Pinpoint the cell where the given text exists, returning its (X, Y) midpoint coordinate. 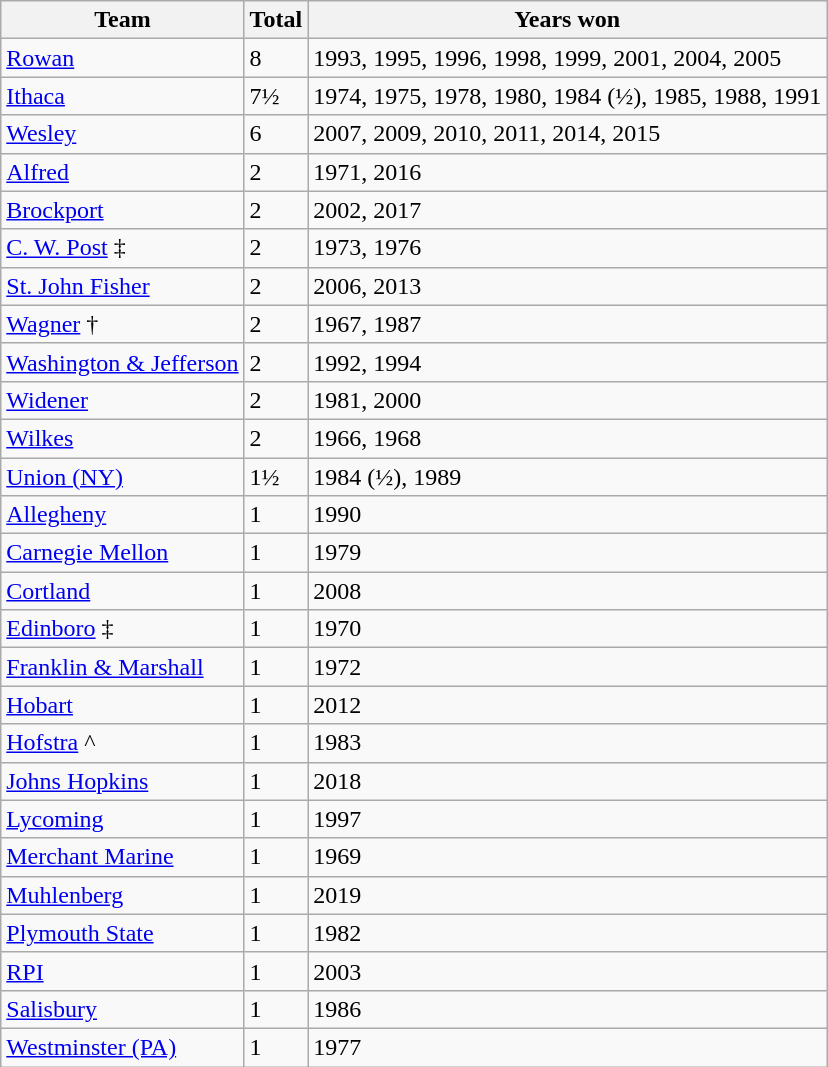
Ithaca (122, 96)
Salisbury (122, 1009)
Wesley (122, 134)
7½ (276, 96)
Wilkes (122, 438)
2003 (568, 971)
1974, 1975, 1978, 1980, 1984 (½), 1985, 1988, 1991 (568, 96)
1966, 1968 (568, 438)
Hofstra ^ (122, 743)
1971, 2016 (568, 172)
Franklin & Marshall (122, 667)
1982 (568, 933)
2007, 2009, 2010, 2011, 2014, 2015 (568, 134)
Allegheny (122, 515)
Rowan (122, 58)
Wagner † (122, 324)
Edinboro ‡ (122, 629)
1½ (276, 477)
Washington & Jefferson (122, 362)
2018 (568, 781)
1983 (568, 743)
1993, 1995, 1996, 1998, 1999, 2001, 2004, 2005 (568, 58)
1990 (568, 515)
Carnegie Mellon (122, 553)
2006, 2013 (568, 286)
1986 (568, 1009)
1977 (568, 1047)
Years won (568, 20)
1969 (568, 857)
1984 (½), 1989 (568, 477)
6 (276, 134)
1979 (568, 553)
2019 (568, 895)
Union (NY) (122, 477)
Johns Hopkins (122, 781)
Team (122, 20)
2012 (568, 705)
Lycoming (122, 819)
2008 (568, 591)
1967, 1987 (568, 324)
1981, 2000 (568, 400)
RPI (122, 971)
1973, 1976 (568, 248)
Total (276, 20)
Merchant Marine (122, 857)
1992, 1994 (568, 362)
1997 (568, 819)
8 (276, 58)
1970 (568, 629)
Widener (122, 400)
Cortland (122, 591)
C. W. Post ‡ (122, 248)
St. John Fisher (122, 286)
Westminster (PA) (122, 1047)
Hobart (122, 705)
Brockport (122, 210)
Plymouth State (122, 933)
Alfred (122, 172)
Muhlenberg (122, 895)
2002, 2017 (568, 210)
1972 (568, 667)
